Detect which cell encompasses the target text, then output its (x, y) center coordinate. 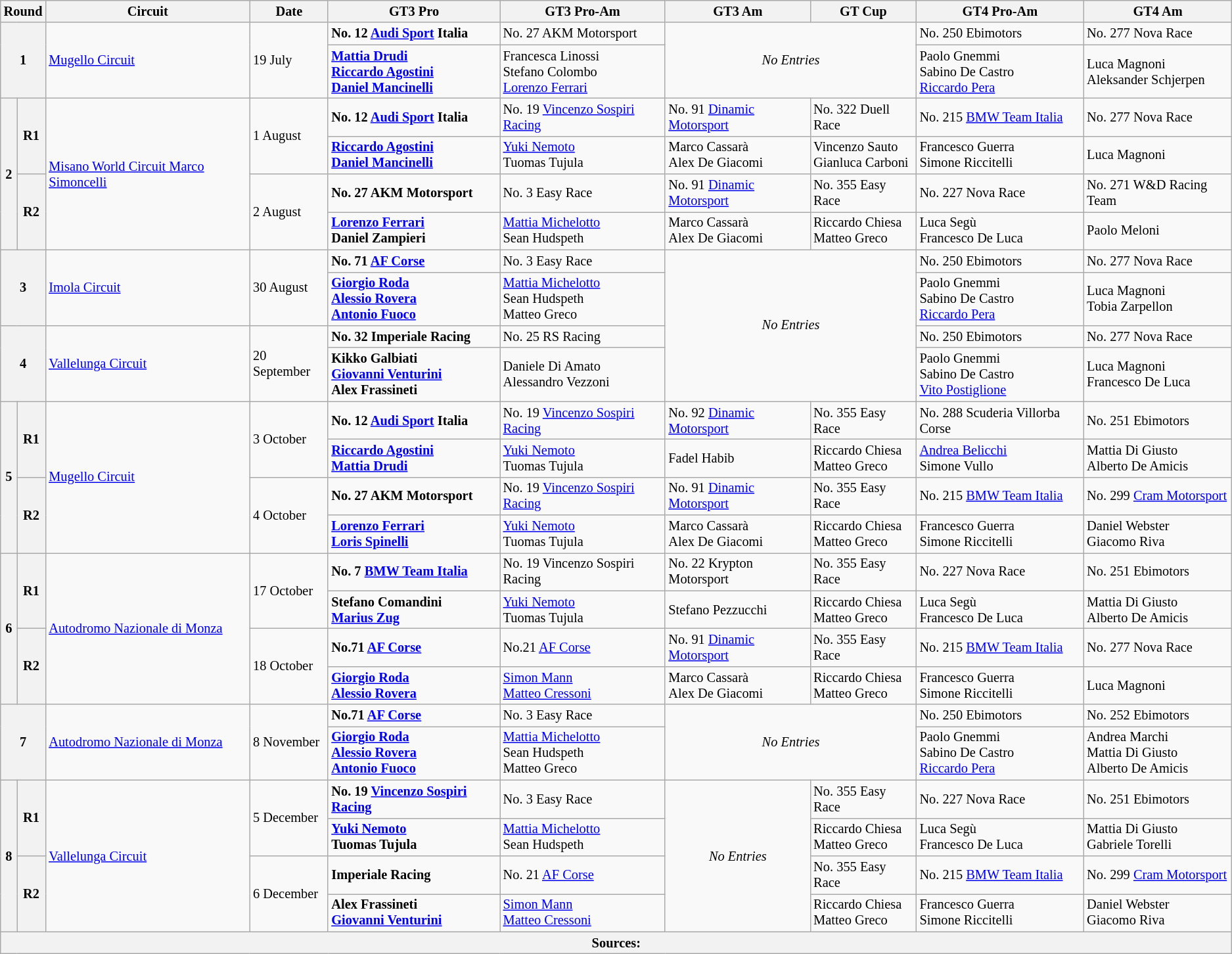
GT Cup (863, 11)
1 August (289, 135)
Andrea Belicchi Simone Vullo (1000, 458)
No.21 AF Corse (583, 647)
Luca Magnoni Tobia Zarpellon (1158, 299)
Misano World Circuit Marco Simoncelli (147, 173)
No. 25 RS Racing (583, 336)
Stefano Pezzucchi (737, 610)
3 October (289, 439)
Riccardo Agostini Daniel Mancinelli (414, 155)
Imperiale Racing (414, 874)
Paolo Meloni (1158, 231)
8 (9, 855)
Alex Frassineti Giovanni Venturini (414, 913)
Francesca Linossi Stefano Colombo Lorenzo Ferrari (583, 72)
7 (24, 742)
No. 271 W&D Racing Team (1158, 193)
Fadel Habib (737, 458)
Luca Magnoni Aleksander Schjerpen (1158, 72)
Mattia Di Giusto Gabriele Torelli (1158, 837)
Paolo Gnemmi Sabino De Castro Vito Postiglione (1000, 375)
Daniele Di Amato Alessandro Vezzoni (583, 375)
No. 22 Krypton Motorsport (737, 572)
GT3 Pro (414, 11)
4 October (289, 515)
30 August (289, 288)
1 (24, 60)
No. 71 AF Corse (414, 261)
No. 7 BMW Team Italia (414, 572)
19 July (289, 60)
3 (24, 288)
6 December (289, 894)
Vincenzo Sauto Gianluca Carboni (863, 155)
No. 32 Imperiale Racing (414, 336)
Imola Circuit (147, 288)
Lorenzo Ferrari Loris Spinelli (414, 534)
Luca Magnoni Francesco De Luca (1158, 375)
GT3 Am (737, 11)
2 (9, 173)
5 December (289, 817)
4 (24, 363)
5 (9, 477)
Kikko Galbiati Giovanni Venturini Alex Frassineti (414, 375)
No. 21 AF Corse (583, 874)
6 (9, 628)
Date (289, 11)
18 October (289, 666)
GT4 Am (1158, 11)
Round (24, 11)
8 November (289, 742)
Circuit (147, 11)
Riccardo Agostini Mattia Drudi (414, 458)
GT4 Pro-Am (1000, 11)
GT3 Pro-Am (583, 11)
No. 322 Duell Race (863, 117)
No. 92 Dinamic Motorsport (737, 420)
Mattia Drudi Riccardo Agostini Daniel Mancinelli (414, 72)
Giorgio Roda Alessio Rovera (414, 685)
Lorenzo Ferrari Daniel Zampieri (414, 231)
Stefano Comandini Marius Zug (414, 610)
17 October (289, 590)
No. 252 Ebimotors (1158, 715)
2 August (289, 212)
No. 288 Scuderia Villorba Corse (1000, 420)
Andrea Marchi Mattia Di Giusto Alberto De Amicis (1158, 753)
20 September (289, 363)
Sources: (616, 943)
